Pinpoint the cell where the given text exists, returning its [x, y] midpoint coordinate. 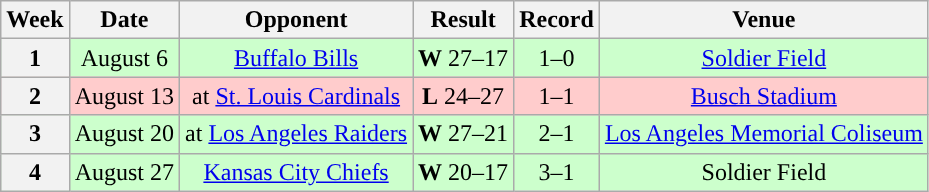
August 27 [124, 172]
4 [35, 172]
Week [35, 20]
W 27–17 [464, 58]
W 20–17 [464, 172]
1–0 [557, 58]
Los Angeles Memorial Coliseum [764, 134]
at St. Louis Cardinals [296, 96]
2–1 [557, 134]
3–1 [557, 172]
Record [557, 20]
3 [35, 134]
Venue [764, 20]
1–1 [557, 96]
Opponent [296, 20]
2 [35, 96]
W 27–21 [464, 134]
L 24–27 [464, 96]
Result [464, 20]
August 13 [124, 96]
August 6 [124, 58]
Buffalo Bills [296, 58]
Busch Stadium [764, 96]
1 [35, 58]
Kansas City Chiefs [296, 172]
August 20 [124, 134]
Date [124, 20]
at Los Angeles Raiders [296, 134]
